Provide the [X, Y] coordinate of the cell's center where the given text is located.  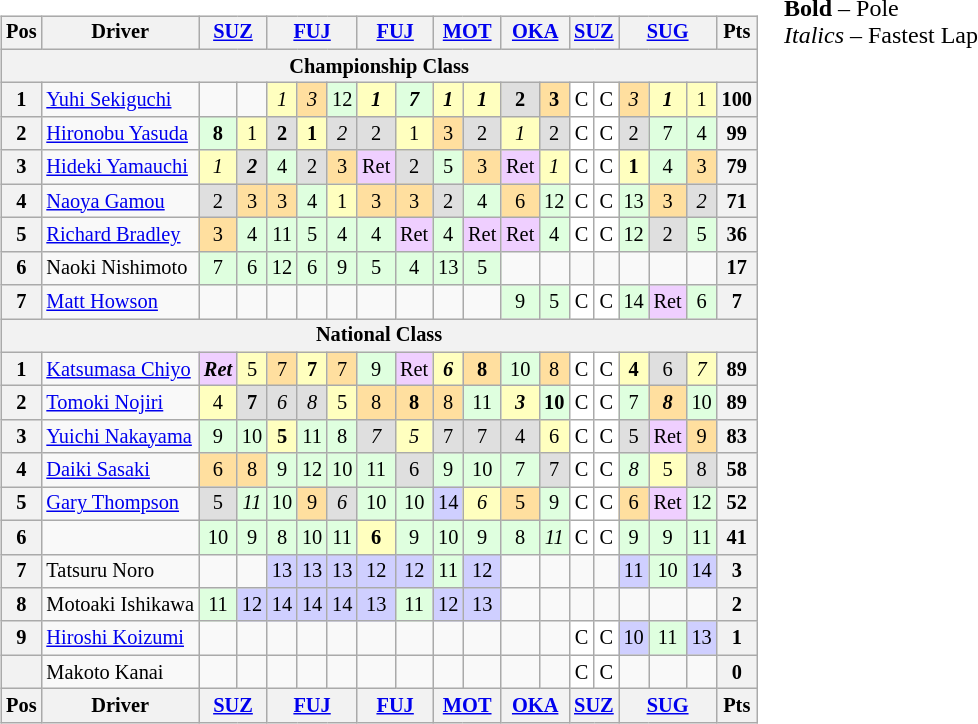
100 [737, 100]
58 [737, 470]
17 [737, 268]
Daiki Sasaki [120, 470]
Yuichi Nakayama [120, 437]
41 [737, 537]
Motoaki Ishikawa [120, 605]
0 [737, 672]
Richard Bradley [120, 235]
Naoya Gamou [120, 201]
Tatsuru Noro [120, 571]
Katsumasa Chiyo [120, 369]
Matt Howson [120, 302]
Hideki Yamauchi [120, 167]
83 [737, 437]
Makoto Kanai [120, 672]
Yuhi Sekiguchi [120, 100]
National Class [379, 336]
52 [737, 504]
Hironobu Yasuda [120, 134]
Naoki Nishimoto [120, 268]
Tomoki Nojiri [120, 403]
Gary Thompson [120, 504]
99 [737, 134]
71 [737, 201]
Championship Class [379, 66]
79 [737, 167]
36 [737, 235]
Hiroshi Koizumi [120, 638]
